Search for the cell housing the specified text and yield its (x, y) center coordinate. 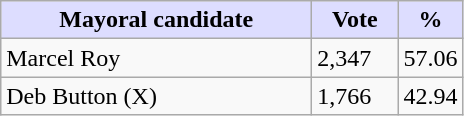
42.94 (430, 96)
1,766 (355, 96)
% (430, 20)
Deb Button (X) (156, 96)
Vote (355, 20)
Mayoral candidate (156, 20)
2,347 (355, 58)
57.06 (430, 58)
Marcel Roy (156, 58)
